Output the [X, Y] coordinate of the center of the cell containing the given text.  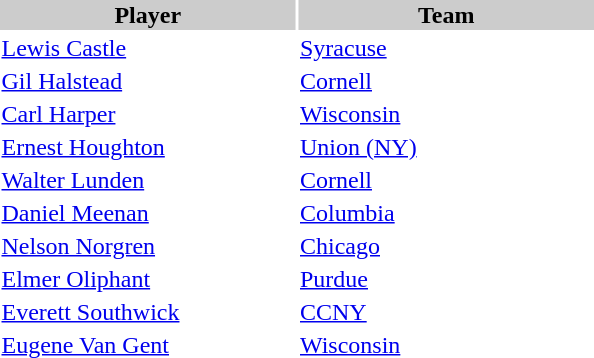
Gil Halstead [148, 81]
Syracuse [446, 48]
Carl Harper [148, 114]
Ernest Houghton [148, 147]
Player [148, 15]
Everett Southwick [148, 312]
Daniel Meenan [148, 213]
Purdue [446, 279]
Team [446, 15]
Columbia [446, 213]
Elmer Oliphant [148, 279]
Wisconsin [446, 114]
Walter Lunden [148, 180]
Chicago [446, 246]
Nelson Norgren [148, 246]
Lewis Castle [148, 48]
Union (NY) [446, 147]
CCNY [446, 312]
